Provide the (X, Y) coordinate of the cell's center where the given text is located.  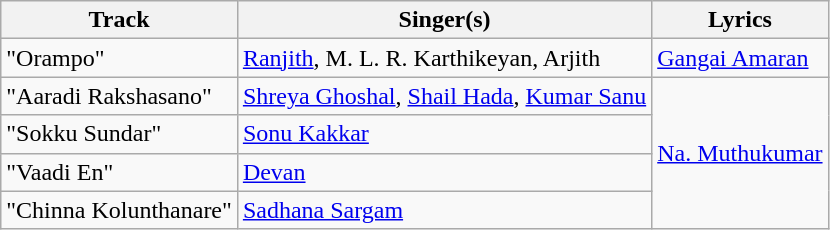
Shreya Ghoshal, Shail Hada, Kumar Sanu (444, 96)
Lyrics (740, 20)
"Sokku Sundar" (120, 134)
"Chinna Kolunthanare" (120, 210)
Gangai Amaran (740, 58)
"Vaadi En" (120, 172)
"Orampo" (120, 58)
Ranjith, M. L. R. Karthikeyan, Arjith (444, 58)
Na. Muthukumar (740, 153)
Devan (444, 172)
Sonu Kakkar (444, 134)
"Aaradi Rakshasano" (120, 96)
Singer(s) (444, 20)
Sadhana Sargam (444, 210)
Track (120, 20)
